Output the (x, y) coordinate of the center of the cell containing the given text.  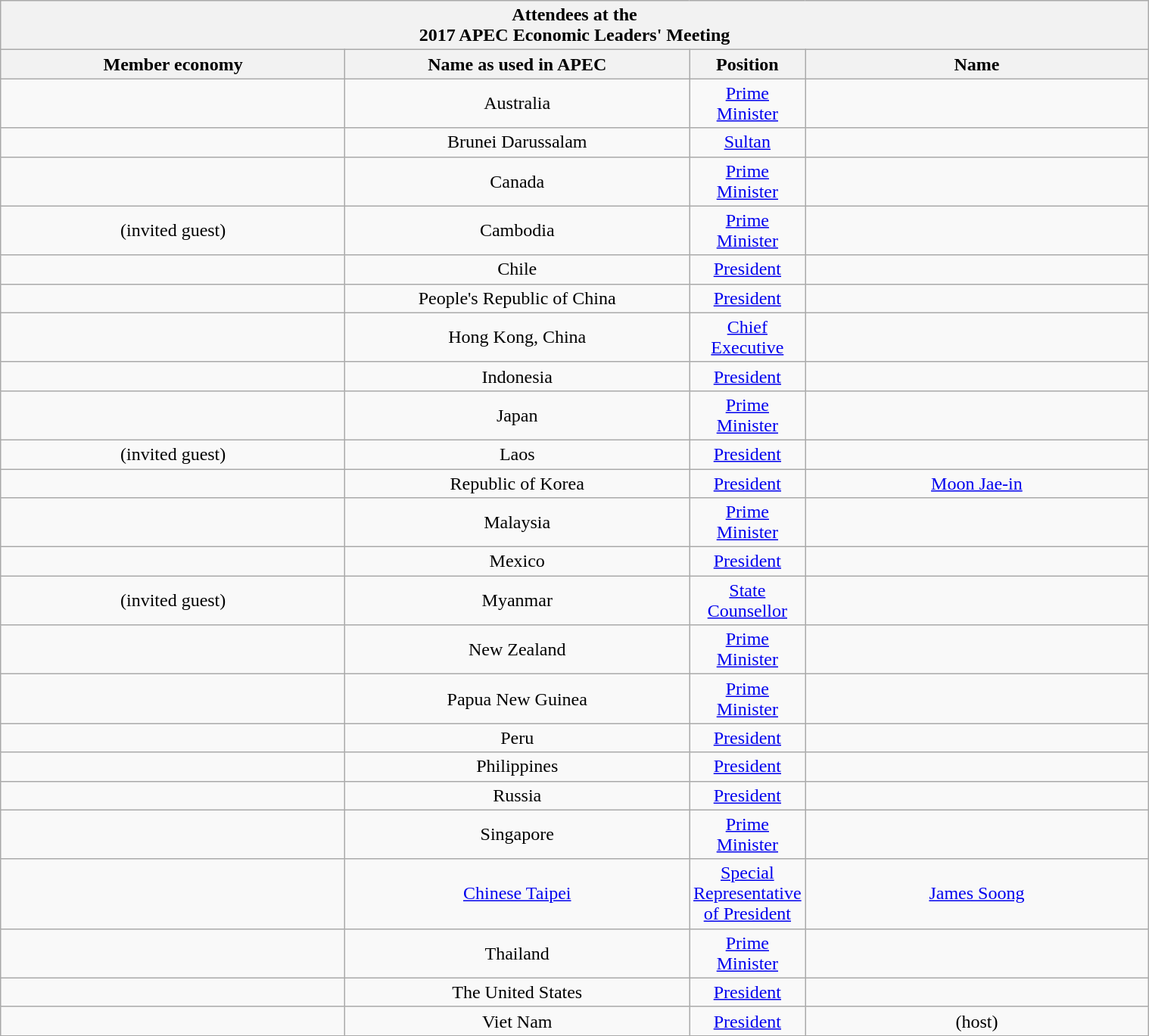
Australia (518, 103)
Hong Kong, China (518, 338)
Cambodia (518, 230)
Indonesia (518, 376)
The United States (518, 992)
Japan (518, 415)
Member economy (173, 64)
Special Representative of President (747, 894)
Philippines (518, 767)
Malaysia (518, 522)
Moon Jae-in (976, 484)
Thailand (518, 954)
Chinese Taipei (518, 894)
Chile (518, 269)
James Soong (976, 894)
Attendees at the2017 APEC Economic Leaders' Meeting (574, 26)
(host) (976, 1021)
Republic of Korea (518, 484)
Papua New Guinea (518, 699)
Viet Nam (518, 1021)
Name as used in APEC (518, 64)
Canada (518, 182)
Name (976, 64)
Position (747, 64)
Sultan (747, 142)
Myanmar (518, 601)
Chief Executive (747, 338)
Mexico (518, 562)
People's Republic of China (518, 298)
Brunei Darussalam (518, 142)
Singapore (518, 834)
New Zealand (518, 649)
State Counsellor (747, 601)
Peru (518, 738)
Laos (518, 454)
Russia (518, 795)
